Return [X, Y] of the center of cell containing provided text 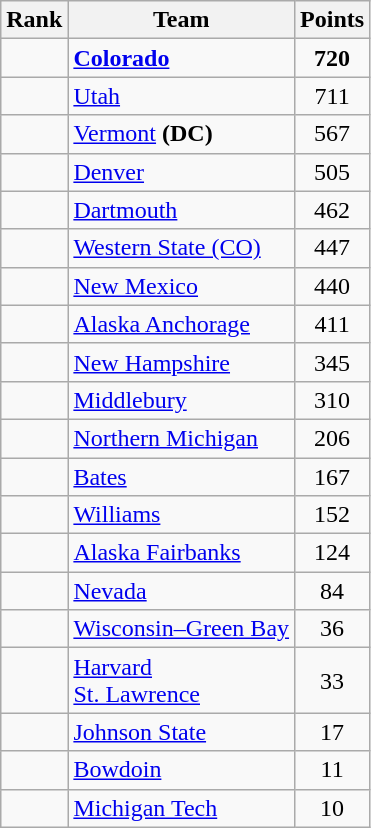
Vermont (DC) [182, 134]
567 [332, 134]
Utah [182, 96]
Johnson State [182, 732]
Points [332, 20]
411 [332, 324]
HarvardSt. Lawrence [182, 680]
124 [332, 553]
Alaska Anchorage [182, 324]
Nevada [182, 591]
310 [332, 400]
33 [332, 680]
440 [332, 286]
711 [332, 96]
Bates [182, 477]
Dartmouth [182, 210]
New Hampshire [182, 362]
Northern Michigan [182, 438]
345 [332, 362]
Colorado [182, 58]
167 [332, 477]
Middlebury [182, 400]
206 [332, 438]
Williams [182, 515]
10 [332, 808]
Wisconsin–Green Bay [182, 629]
505 [332, 172]
152 [332, 515]
Bowdoin [182, 770]
Western State (CO) [182, 248]
720 [332, 58]
Michigan Tech [182, 808]
17 [332, 732]
Rank [34, 20]
Team [182, 20]
462 [332, 210]
Alaska Fairbanks [182, 553]
11 [332, 770]
36 [332, 629]
447 [332, 248]
New Mexico [182, 286]
84 [332, 591]
Denver [182, 172]
